Provide the [X, Y] coordinate of the cell's center where the given text is located.  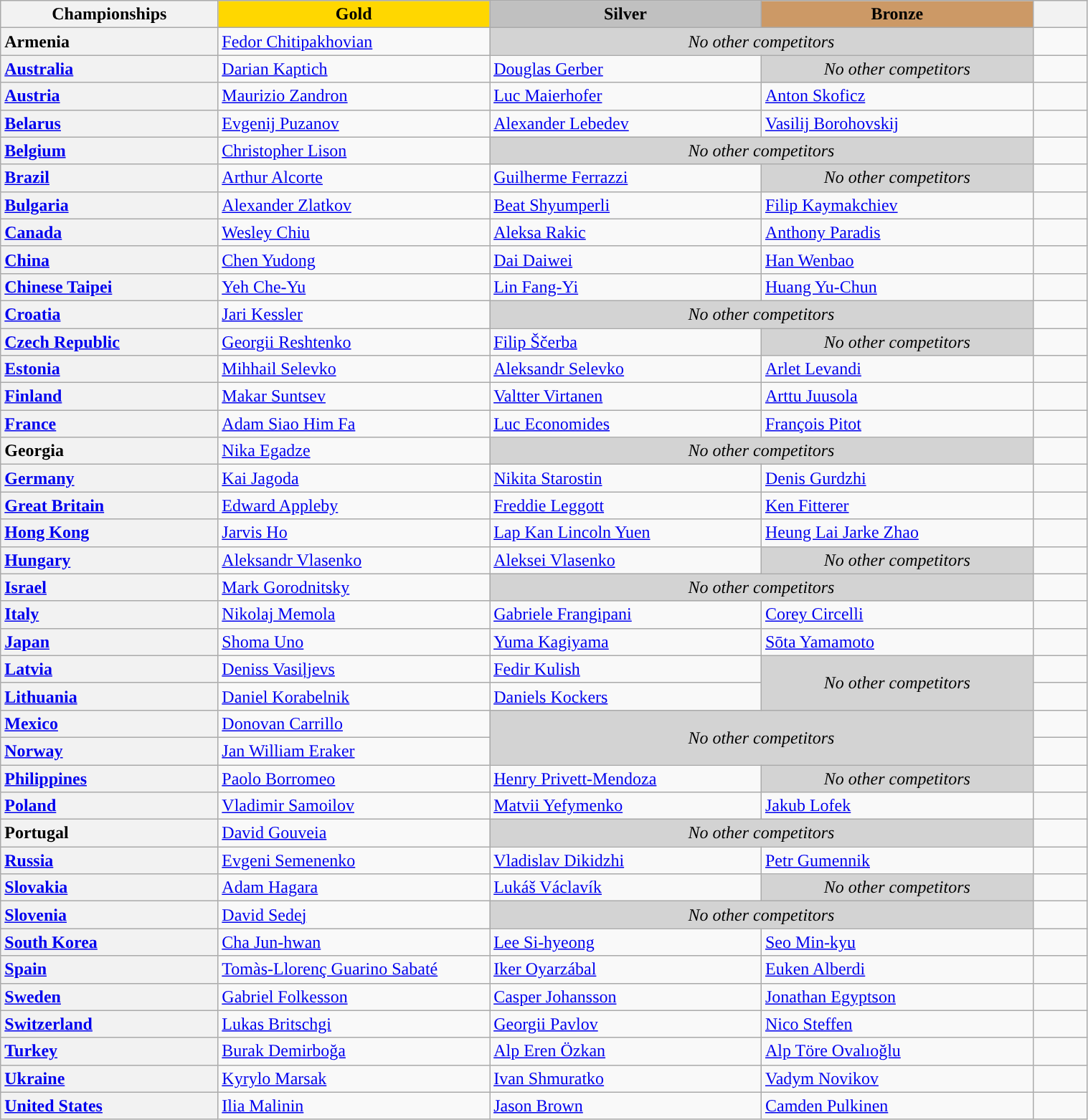
Alexander Lebedev [625, 123]
Germany [109, 478]
Gabriel Folkesson [354, 997]
Bulgaria [109, 205]
Great Britain [109, 506]
Poland [109, 806]
Israel [109, 587]
Georgii Pavlov [625, 1024]
Arlet Levandi [897, 369]
Aleksa Rakic [625, 232]
Daniel Korabelnik [354, 696]
Lukas Britschgi [354, 1024]
Silver [625, 14]
Nikolaj Memola [354, 614]
Switzerland [109, 1024]
Douglas Gerber [625, 69]
Matvii Yefymenko [625, 806]
Arttu Juusola [897, 397]
Croatia [109, 314]
Georgii Reshtenko [354, 342]
Brazil [109, 178]
Dai Daiwei [625, 260]
Portugal [109, 833]
Lee Si-hyeong [625, 942]
Daniels Kockers [625, 696]
Aleksandr Selevko [625, 369]
Seo Min-kyu [897, 942]
Chinese Taipei [109, 287]
Anton Skoficz [897, 96]
Estonia [109, 369]
Lukáš Václavík [625, 888]
Shoma Uno [354, 642]
Hungary [109, 560]
Luc Economides [625, 424]
Lap Kan Lincoln Yuen [625, 533]
Slovenia [109, 915]
Evgeni Semenenko [354, 860]
Nika Egadze [354, 451]
Huang Yu-Chun [897, 287]
David Sedej [354, 915]
Denis Gurdzhi [897, 478]
Paolo Borromeo [354, 778]
Camden Pulkinen [897, 1106]
Vasilij Borohovskij [897, 123]
Georgia [109, 451]
Fedor Chitipakhovian [354, 42]
Lin Fang-Yi [625, 287]
Latvia [109, 669]
Spain [109, 969]
Aleksandr Vlasenko [354, 560]
Iker Oyarzábal [625, 969]
China [109, 260]
Guilherme Ferrazzi [625, 178]
Philippines [109, 778]
Vladislav Dikidzhi [625, 860]
Czech Republic [109, 342]
Petr Gumennik [897, 860]
Makar Suntsev [354, 397]
Yuma Kagiyama [625, 642]
Filip Kaymakchiev [897, 205]
Beat Shyumperli [625, 205]
Kyrylo Marsak [354, 1078]
Casper Johansson [625, 997]
Chen Yudong [354, 260]
Mexico [109, 723]
Ken Fitterer [897, 506]
Belgium [109, 151]
Australia [109, 69]
Jan William Eraker [354, 751]
Armenia [109, 42]
Cha Jun-hwan [354, 942]
Vladimir Samoilov [354, 806]
Aleksei Vlasenko [625, 560]
Lithuania [109, 696]
Euken Alberdi [897, 969]
Yeh Che-Yu [354, 287]
Deniss Vasiļjevs [354, 669]
Italy [109, 614]
Ilia Malinin [354, 1106]
Mark Gorodnitsky [354, 587]
Jari Kessler [354, 314]
Kai Jagoda [354, 478]
Gold [354, 14]
Jakub Lofek [897, 806]
Corey Circelli [897, 614]
Christopher Lison [354, 151]
Adam Siao Him Fa [354, 424]
Jarvis Ho [354, 533]
Alexander Zlatkov [354, 205]
Burak Demirboğa [354, 1051]
Wesley Chiu [354, 232]
Alp Eren Özkan [625, 1051]
Japan [109, 642]
France [109, 424]
Jonathan Egyptson [897, 997]
Freddie Leggott [625, 506]
Jason Brown [625, 1106]
Adam Hagara [354, 888]
Luc Maierhofer [625, 96]
Norway [109, 751]
Ukraine [109, 1078]
Edward Appleby [354, 506]
Maurizio Zandron [354, 96]
Fedir Kulish [625, 669]
Tomàs-Llorenç Guarino Sabaté [354, 969]
Canada [109, 232]
Vadym Novikov [897, 1078]
South Korea [109, 942]
Nikita Starostin [625, 478]
Mihhail Selevko [354, 369]
Donovan Carrillo [354, 723]
Alp Töre Ovalıoğlu [897, 1051]
Austria [109, 96]
Gabriele Frangipani [625, 614]
Darian Kaptich [354, 69]
Nico Steffen [897, 1024]
Sōta Yamamoto [897, 642]
Turkey [109, 1051]
Sweden [109, 997]
Filip Ščerba [625, 342]
Arthur Alcorte [354, 178]
Anthony Paradis [897, 232]
Henry Privett-Mendoza [625, 778]
Belarus [109, 123]
Han Wenbao [897, 260]
Slovakia [109, 888]
Bronze [897, 14]
Valtter Virtanen [625, 397]
David Gouveia [354, 833]
Hong Kong [109, 533]
United States [109, 1106]
François Pitot [897, 424]
Evgenij Puzanov [354, 123]
Ivan Shmuratko [625, 1078]
Championships [109, 14]
Finland [109, 397]
Heung Lai Jarke Zhao [897, 533]
Russia [109, 860]
